Search for the cell housing the specified text and yield its (x, y) center coordinate. 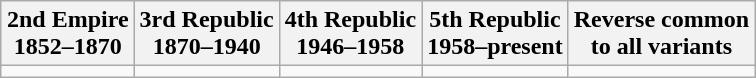
5th Republic1958–present (496, 34)
Reverse commonto all variants (661, 34)
4th Republic1946–1958 (350, 34)
3rd Republic1870–1940 (206, 34)
2nd Empire1852–1870 (68, 34)
